For the text-containing cell, return its midpoint in (x, y) coordinate format. 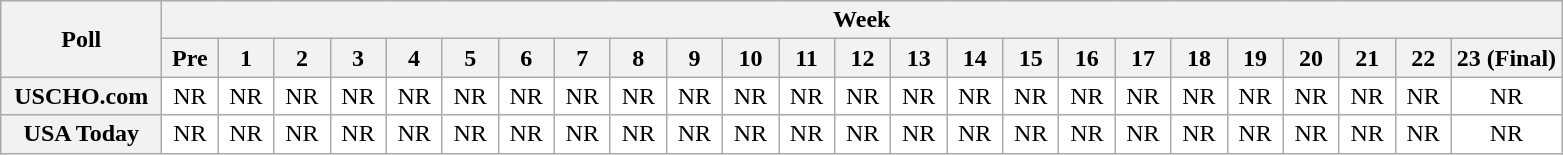
9 (694, 58)
3 (358, 58)
14 (975, 58)
13 (919, 58)
5 (470, 58)
7 (582, 58)
USA Today (82, 134)
23 (Final) (1506, 58)
16 (1087, 58)
20 (1311, 58)
Poll (82, 39)
10 (750, 58)
17 (1143, 58)
22 (1423, 58)
USCHO.com (82, 96)
Week (862, 20)
Pre (190, 58)
18 (1199, 58)
19 (1255, 58)
4 (414, 58)
6 (526, 58)
12 (863, 58)
1 (246, 58)
11 (806, 58)
8 (638, 58)
21 (1367, 58)
15 (1031, 58)
2 (302, 58)
